Capture the cell that displays the provided text and extract its [X, Y] central coordinate. 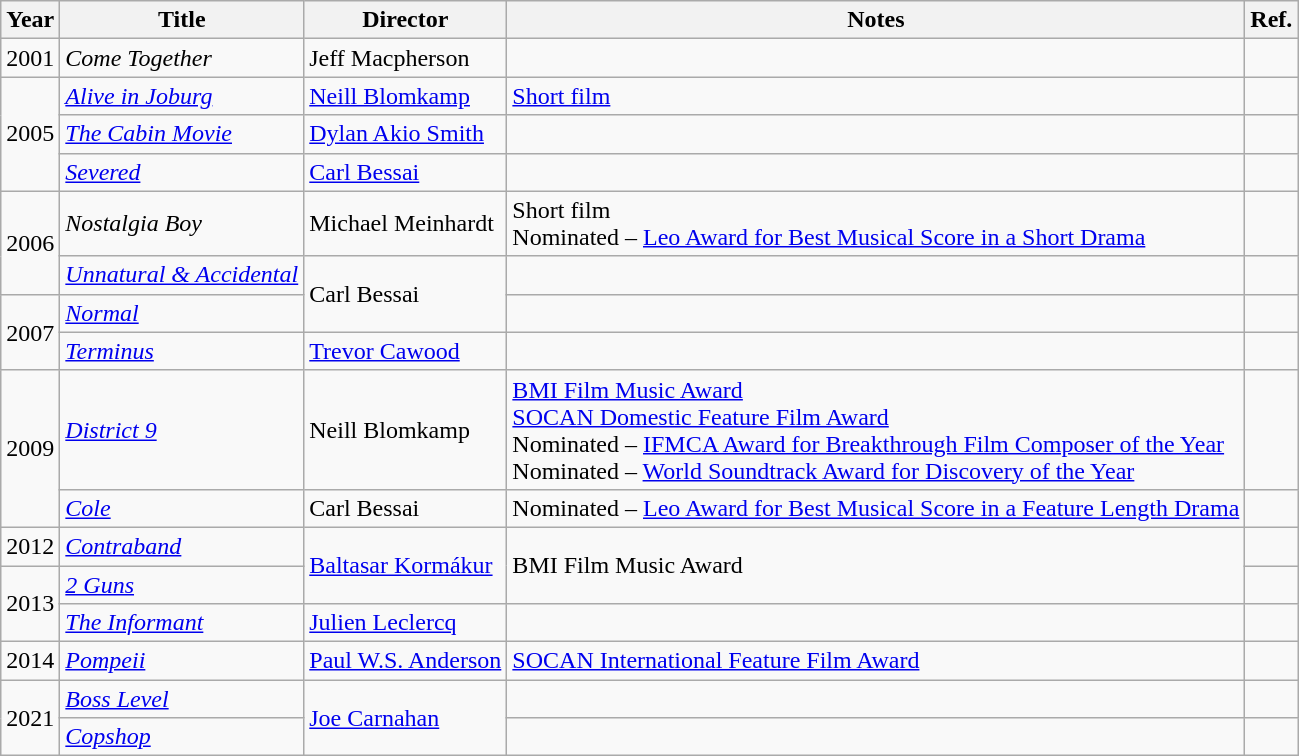
2012 [30, 546]
Cole [182, 508]
2 Guns [182, 585]
Pompeii [182, 661]
District 9 [182, 430]
2001 [30, 58]
Come Together [182, 58]
Director [406, 20]
Terminus [182, 351]
BMI Film Music Award [876, 565]
Michael Meinhardt [406, 224]
2013 [30, 604]
Short filmNominated – Leo Award for Best Musical Score in a Short Drama [876, 224]
Normal [182, 313]
Trevor Cawood [406, 351]
2021 [30, 718]
SOCAN International Feature Film Award [876, 661]
Unnatural & Accidental [182, 275]
Title [182, 20]
Paul W.S. Anderson [406, 661]
Dylan Akio Smith [406, 134]
Boss Level [182, 699]
Contraband [182, 546]
Nostalgia Boy [182, 224]
Year [30, 20]
Joe Carnahan [406, 718]
Julien Leclercq [406, 623]
Ref. [1272, 20]
Nominated – Leo Award for Best Musical Score in a Feature Length Drama [876, 508]
2005 [30, 134]
Notes [876, 20]
2009 [30, 448]
2007 [30, 332]
Severed [182, 172]
2006 [30, 242]
Jeff Macpherson [406, 58]
Alive in Joburg [182, 96]
Baltasar Kormákur [406, 565]
The Cabin Movie [182, 134]
Short film [876, 96]
2014 [30, 661]
The Informant [182, 623]
Copshop [182, 737]
